Determine the (X, Y) coordinate at the center of the cell enclosing the given text.  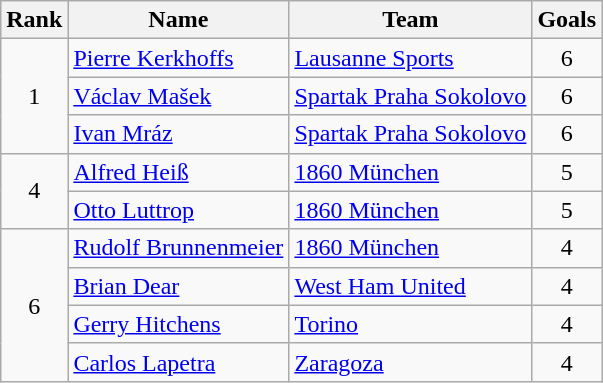
Brian Dear (178, 286)
West Ham United (410, 286)
Team (410, 20)
Torino (410, 324)
Carlos Lapetra (178, 362)
Rank (34, 20)
Gerry Hitchens (178, 324)
Ivan Mráz (178, 134)
Pierre Kerkhoffs (178, 58)
Otto Luttrop (178, 210)
Goals (567, 20)
Alfred Heiß (178, 172)
Rudolf Brunnenmeier (178, 248)
1 (34, 96)
Zaragoza (410, 362)
Václav Mašek (178, 96)
Lausanne Sports (410, 58)
Name (178, 20)
